Provide the [X, Y] coordinate of the cell's center where the given text is located.  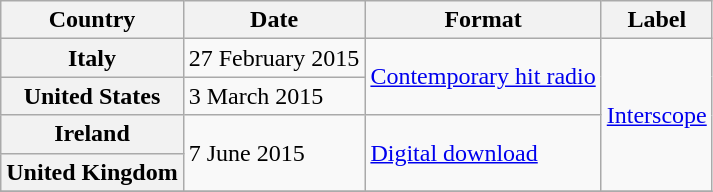
Contemporary hit radio [483, 77]
Interscope [656, 115]
United Kingdom [92, 172]
Digital download [483, 153]
Ireland [92, 134]
Italy [92, 58]
27 February 2015 [274, 58]
3 March 2015 [274, 96]
Country [92, 20]
7 June 2015 [274, 153]
United States [92, 96]
Format [483, 20]
Label [656, 20]
Date [274, 20]
